From the cell containing the given text, extract its center point as [x, y] coordinate. 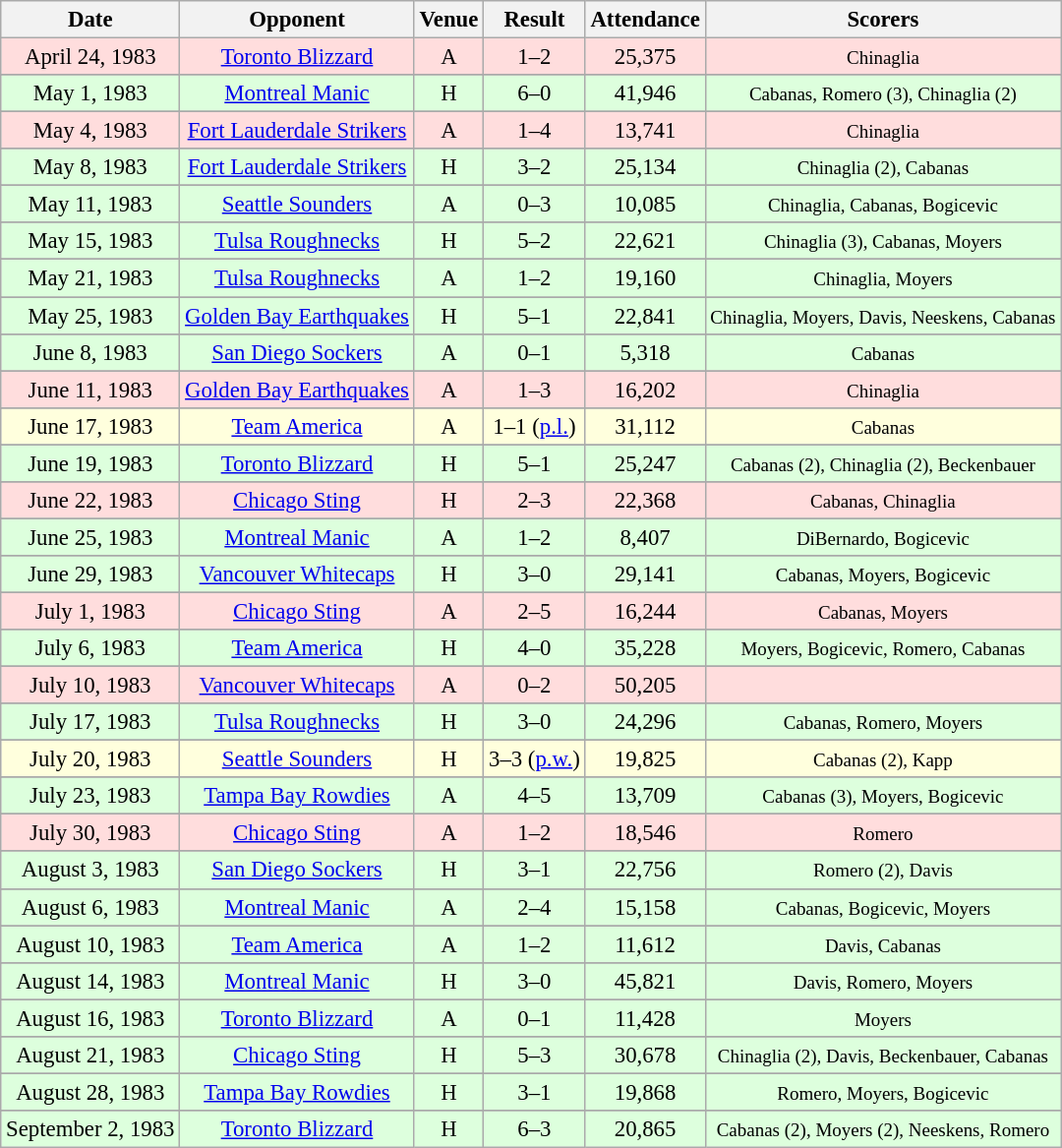
Chinaglia, Moyers [883, 278]
May 1, 1983 [90, 93]
19,825 [645, 759]
DiBernardo, Bogicevic [883, 537]
May 25, 1983 [90, 316]
Attendance [645, 20]
April 24, 1983 [90, 57]
June 17, 1983 [90, 426]
11,612 [645, 944]
Cabanas (2), Chinaglia (2), Beckenbauer [883, 463]
4–0 [535, 648]
September 2, 1983 [90, 1129]
August 16, 1983 [90, 1018]
25,247 [645, 463]
Date [90, 20]
August 6, 1983 [90, 907]
Scorers [883, 20]
Cabanas, Romero (3), Chinaglia (2) [883, 93]
Romero, Moyers, Bogicevic [883, 1092]
June 25, 1983 [90, 537]
2–5 [535, 611]
22,368 [645, 501]
Chinaglia (3), Cabanas, Moyers [883, 241]
6–0 [535, 93]
Chinaglia, Cabanas, Bogicevic [883, 205]
Cabanas (3), Moyers, Bogicevic [883, 796]
30,678 [645, 1056]
July 17, 1983 [90, 722]
Cabanas, Romero, Moyers [883, 722]
May 15, 1983 [90, 241]
5,318 [645, 352]
Cabanas (2), Moyers (2), Neeskens, Romero [883, 1129]
3–3 (p.w.) [535, 759]
Moyers, Bogicevic, Romero, Cabanas [883, 648]
July 30, 1983 [90, 833]
Chinaglia (2), Cabanas [883, 167]
22,621 [645, 241]
1–3 [535, 390]
August 21, 1983 [90, 1056]
Cabanas, Moyers, Bogicevic [883, 574]
13,741 [645, 131]
29,141 [645, 574]
25,375 [645, 57]
4–5 [535, 796]
22,756 [645, 871]
Chinaglia, Moyers, Davis, Neeskens, Cabanas [883, 316]
June 29, 1983 [90, 574]
16,202 [645, 390]
Davis, Romero, Moyers [883, 981]
1–4 [535, 131]
20,865 [645, 1129]
24,296 [645, 722]
41,946 [645, 93]
0–3 [535, 205]
5–3 [535, 1056]
Cabanas (2), Kapp [883, 759]
Result [535, 20]
Cabanas, Moyers [883, 611]
August 28, 1983 [90, 1092]
Venue [448, 20]
June 11, 1983 [90, 390]
10,085 [645, 205]
June 8, 1983 [90, 352]
May 4, 1983 [90, 131]
35,228 [645, 648]
0–2 [535, 686]
August 10, 1983 [90, 944]
Romero (2), Davis [883, 871]
Moyers [883, 1018]
19,160 [645, 278]
May 8, 1983 [90, 167]
July 6, 1983 [90, 648]
15,158 [645, 907]
Opponent [297, 20]
13,709 [645, 796]
August 14, 1983 [90, 981]
July 10, 1983 [90, 686]
1–1 (p.l.) [535, 426]
June 19, 1983 [90, 463]
May 11, 1983 [90, 205]
25,134 [645, 167]
22,841 [645, 316]
45,821 [645, 981]
6–3 [535, 1129]
July 20, 1983 [90, 759]
8,407 [645, 537]
3–2 [535, 167]
2–3 [535, 501]
50,205 [645, 686]
Romero [883, 833]
Davis, Cabanas [883, 944]
18,546 [645, 833]
Chinaglia (2), Davis, Beckenbauer, Cabanas [883, 1056]
July 1, 1983 [90, 611]
August 3, 1983 [90, 871]
31,112 [645, 426]
Cabanas, Chinaglia [883, 501]
May 21, 1983 [90, 278]
June 22, 1983 [90, 501]
5–2 [535, 241]
2–4 [535, 907]
Cabanas, Bogicevic, Moyers [883, 907]
11,428 [645, 1018]
July 23, 1983 [90, 796]
19,868 [645, 1092]
16,244 [645, 611]
